Output the [X, Y] coordinate of the center of the cell containing the given text.  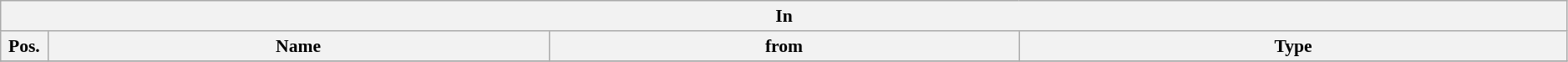
Name [298, 46]
Pos. [24, 46]
from [784, 46]
In [784, 16]
Type [1293, 46]
